Search for the cell housing the specified text and yield its (x, y) center coordinate. 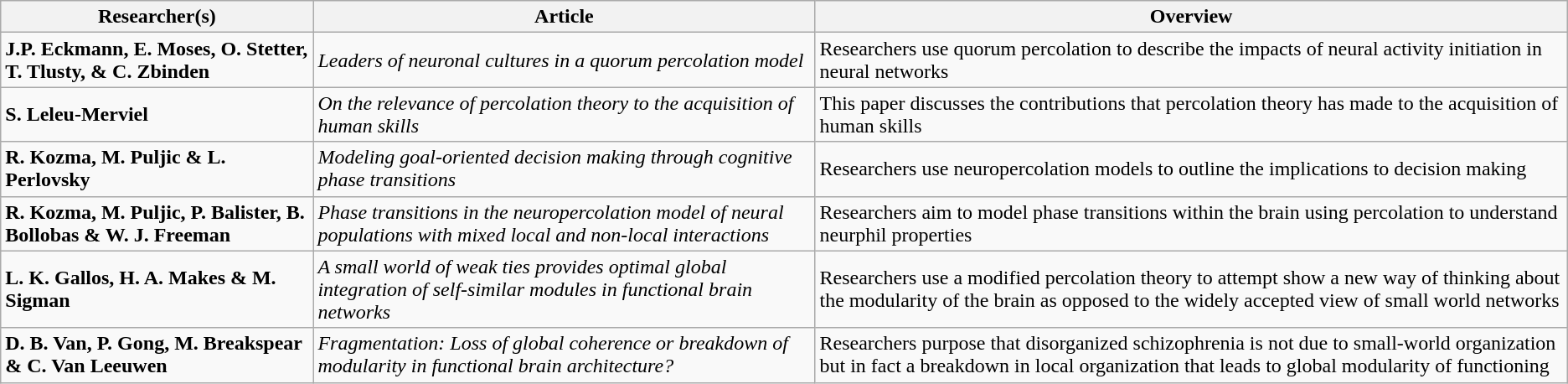
Modeling goal-oriented decision making through cognitive phase transitions (565, 169)
Researchers aim to model phase transitions within the brain using percolation to understand neurphil properties (1191, 223)
S. Leleu-Merviel (157, 114)
J.P. Eckmann, E. Moses, O. Stetter, T. Tlusty, & C. Zbinden (157, 60)
A small world of weak ties provides optimal global integration of self-similar modules in functional brain networks (565, 289)
Researchers use quorum percolation to describe the impacts of neural activity initiation in neural networks (1191, 60)
Researchers use neuropercolation models to outline the implications to decision making (1191, 169)
Researcher(s) (157, 17)
R. Kozma, M. Puljic & L. Perlovsky (157, 169)
D. B. Van, P. Gong, M. Breakspear & C. Van Leeuwen (157, 355)
R. Kozma, M. Puljic, P. Balister, B. Bollobas & W. J. Freeman (157, 223)
On the relevance of percolation theory to the acquisition of human skills (565, 114)
This paper discusses the contributions that percolation theory has made to the acquisition of human skills (1191, 114)
Fragmentation: Loss of global coherence or breakdown of modularity in functional brain architecture? (565, 355)
Phase transitions in the neuropercolation model of neural populations with mixed local and non-local interactions (565, 223)
Leaders of neuronal cultures in a quorum percolation model (565, 60)
Article (565, 17)
Overview (1191, 17)
L. K. Gallos, H. A. Makes & M. Sigman (157, 289)
